Capture the cell that displays the provided text and extract its [X, Y] central coordinate. 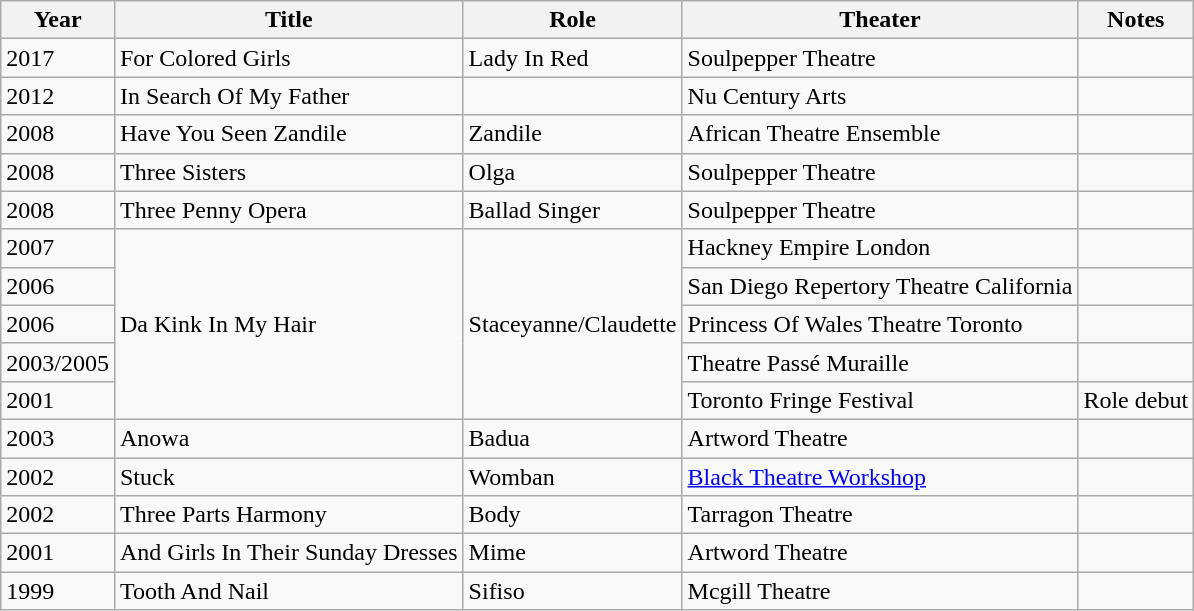
1999 [58, 591]
San Diego Repertory Theatre California [880, 286]
Have You Seen Zandile [288, 134]
And Girls In Their Sunday Dresses [288, 553]
Title [288, 20]
Toronto Fringe Festival [880, 400]
2007 [58, 248]
Sifiso [572, 591]
Mcgill Theatre [880, 591]
Notes [1136, 20]
Three Penny Opera [288, 210]
Three Sisters [288, 172]
Nu Century Arts [880, 96]
Theater [880, 20]
Zandile [572, 134]
Olga [572, 172]
Anowa [288, 438]
Badua [572, 438]
Ballad Singer [572, 210]
Year [58, 20]
In Search Of My Father [288, 96]
2003 [58, 438]
Hackney Empire London [880, 248]
Three Parts Harmony [288, 515]
Role debut [1136, 400]
Da Kink In My Hair [288, 324]
Role [572, 20]
Lady In Red [572, 58]
Black Theatre Workshop [880, 477]
Tarragon Theatre [880, 515]
2012 [58, 96]
African Theatre Ensemble [880, 134]
2003/2005 [58, 362]
Tooth And Nail [288, 591]
Staceyanne/Claudette [572, 324]
Mime [572, 553]
Womban [572, 477]
Stuck [288, 477]
For Colored Girls [288, 58]
Princess Of Wales Theatre Toronto [880, 324]
Theatre Passé Muraille [880, 362]
2017 [58, 58]
Body [572, 515]
